Capture the cell that displays the provided text and extract its [X, Y] central coordinate. 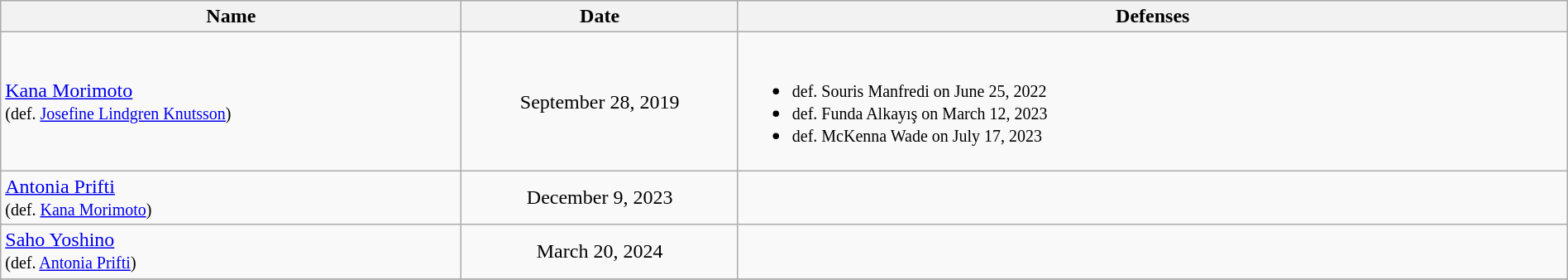
def. Souris Manfredi on June 25, 2022def. Funda Alkayış on March 12, 2023def. McKenna Wade on July 17, 2023 [1153, 101]
Kana Morimoto (def. Josefine Lindgren Knutsson) [232, 101]
Date [600, 17]
Defenses [1153, 17]
September 28, 2019 [600, 101]
Saho Yoshino (def. Antonia Prifti) [232, 252]
March 20, 2024 [600, 252]
Name [232, 17]
December 9, 2023 [600, 197]
Antonia Prifti (def. Kana Morimoto) [232, 197]
